Identify which cell holds the provided text, then report its (x, y) central coordinate. 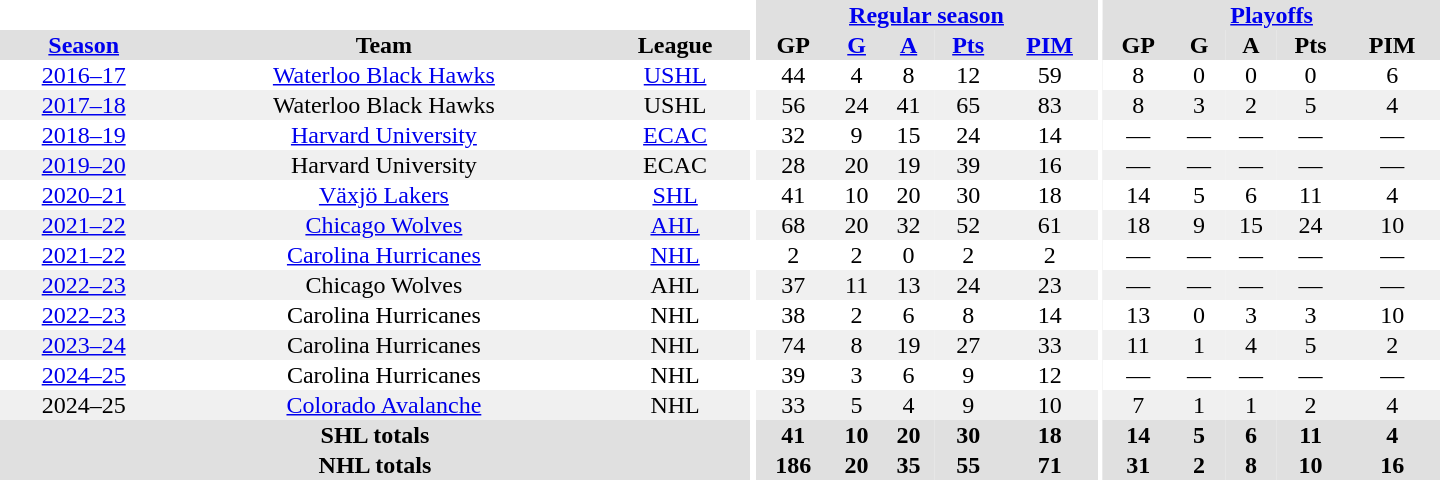
55 (968, 465)
2019–20 (84, 165)
71 (1050, 465)
83 (1050, 105)
59 (1050, 75)
SHL (674, 195)
League (674, 45)
2016–17 (84, 75)
56 (794, 105)
68 (794, 225)
27 (968, 345)
Regular season (927, 15)
Team (384, 45)
SHL totals (375, 435)
186 (794, 465)
37 (794, 285)
28 (794, 165)
7 (1138, 405)
Växjö Lakers (384, 195)
65 (968, 105)
52 (968, 225)
2023–24 (84, 345)
35 (909, 465)
NHL totals (375, 465)
Playoffs (1272, 15)
74 (794, 345)
31 (1138, 465)
2017–18 (84, 105)
44 (794, 75)
Colorado Avalanche (384, 405)
Season (84, 45)
61 (1050, 225)
2020–21 (84, 195)
2018–19 (84, 135)
38 (794, 315)
23 (1050, 285)
